Scan for the cell matching the given text and deliver its (x, y) coordinate at center. 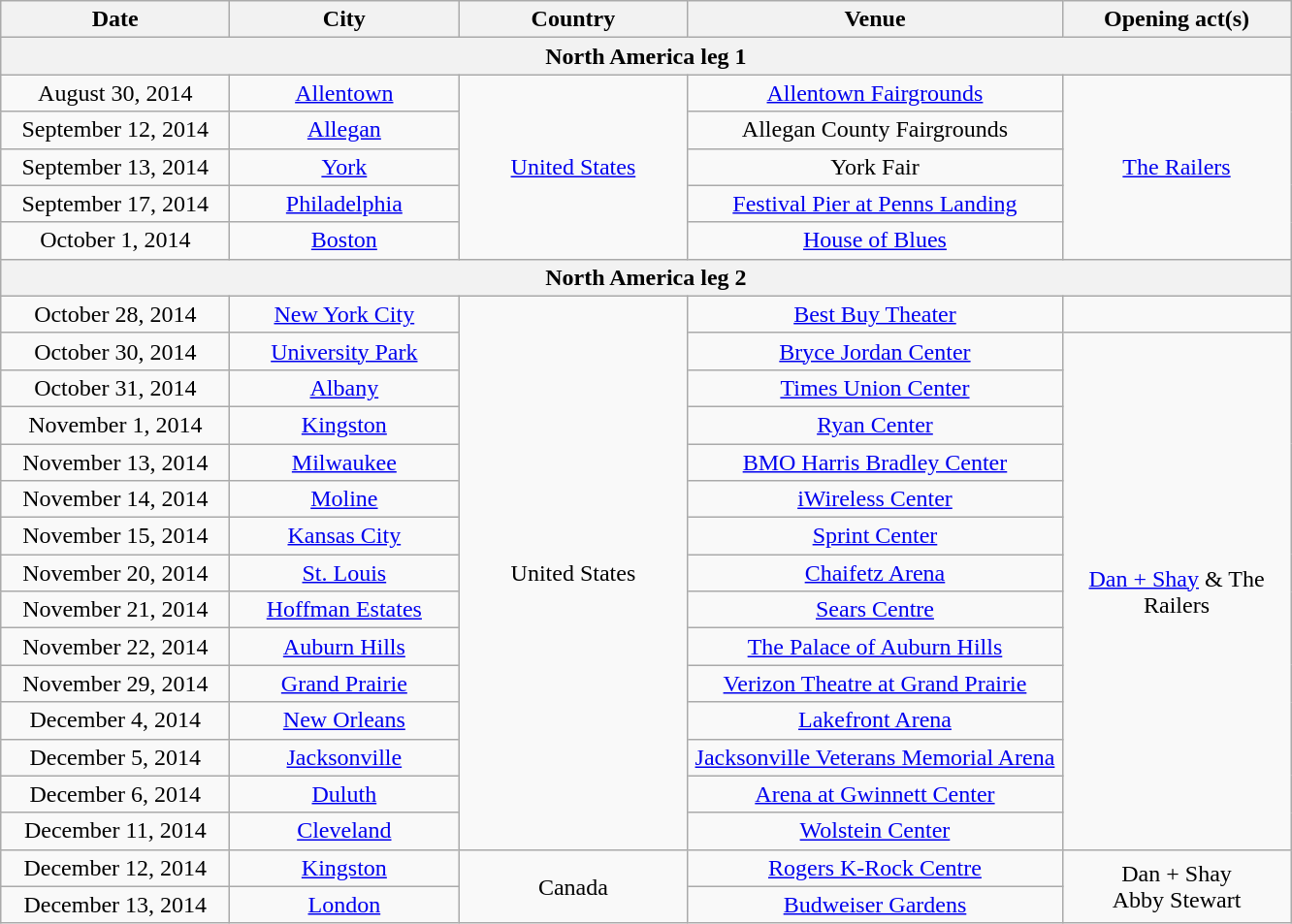
Canada (573, 886)
Jacksonville Veterans Memorial Arena (875, 757)
Best Buy Theater (875, 314)
New Orleans (344, 720)
University Park (344, 351)
November 20, 2014 (115, 573)
November 29, 2014 (115, 684)
December 4, 2014 (115, 720)
Allegan (344, 130)
Cleveland (344, 831)
Bryce Jordan Center (875, 351)
Festival Pier at Penns Landing (875, 204)
iWireless Center (875, 499)
Lakefront Arena (875, 720)
The Railers (1177, 167)
Moline (344, 499)
Allegan County Fairgrounds (875, 130)
Sprint Center (875, 536)
September 17, 2014 (115, 204)
October 30, 2014 (115, 351)
Kansas City (344, 536)
St. Louis (344, 573)
November 22, 2014 (115, 647)
Verizon Theatre at Grand Prairie (875, 684)
November 13, 2014 (115, 462)
November 14, 2014 (115, 499)
December 12, 2014 (115, 868)
Wolstein Center (875, 831)
Jacksonville (344, 757)
Chaifetz Arena (875, 573)
Rogers K-Rock Centre (875, 868)
Allentown Fairgrounds (875, 93)
Dan + Shay Abby Stewart (1177, 886)
Milwaukee (344, 462)
Allentown (344, 93)
York (344, 167)
Boston (344, 240)
Auburn Hills (344, 647)
November 1, 2014 (115, 425)
Arena at Gwinnett Center (875, 794)
Times Union Center (875, 388)
Dan + Shay & The Railers (1177, 591)
Ryan Center (875, 425)
Opening act(s) (1177, 19)
October 31, 2014 (115, 388)
Grand Prairie (344, 684)
Date (115, 19)
Albany (344, 388)
September 13, 2014 (115, 167)
Hoffman Estates (344, 610)
New York City (344, 314)
Venue (875, 19)
House of Blues (875, 240)
December 11, 2014 (115, 831)
Country (573, 19)
September 12, 2014 (115, 130)
London (344, 905)
North America leg 2 (646, 277)
October 1, 2014 (115, 240)
November 21, 2014 (115, 610)
City (344, 19)
North America leg 1 (646, 56)
York Fair (875, 167)
Sears Centre (875, 610)
BMO Harris Bradley Center (875, 462)
December 6, 2014 (115, 794)
Philadelphia (344, 204)
December 13, 2014 (115, 905)
December 5, 2014 (115, 757)
Budweiser Gardens (875, 905)
November 15, 2014 (115, 536)
October 28, 2014 (115, 314)
August 30, 2014 (115, 93)
Duluth (344, 794)
The Palace of Auburn Hills (875, 647)
